Extract the [X, Y] coordinate from the center of the cell holding the provided text.  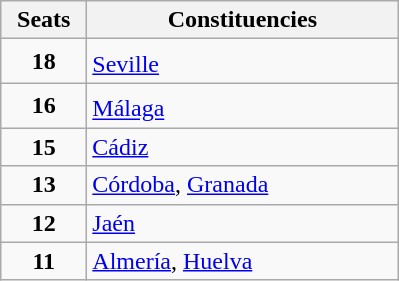
15 [44, 147]
13 [44, 185]
Cádiz [242, 147]
11 [44, 261]
12 [44, 223]
Jaén [242, 223]
Almería, Huelva [242, 261]
Córdoba, Granada [242, 185]
Seville [242, 62]
Seats [44, 20]
Constituencies [242, 20]
16 [44, 106]
18 [44, 62]
Málaga [242, 106]
